Find where the given text appears and provide that cell's center as [X, Y] coordinate. 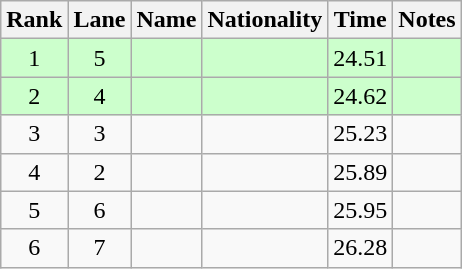
Nationality [265, 20]
25.89 [360, 172]
Notes [427, 20]
Time [360, 20]
7 [100, 248]
Name [166, 20]
Lane [100, 20]
26.28 [360, 248]
25.23 [360, 134]
24.51 [360, 58]
1 [34, 58]
25.95 [360, 210]
24.62 [360, 96]
Rank [34, 20]
